Provide the (x, y) coordinate of the cell's center where the given text is located.  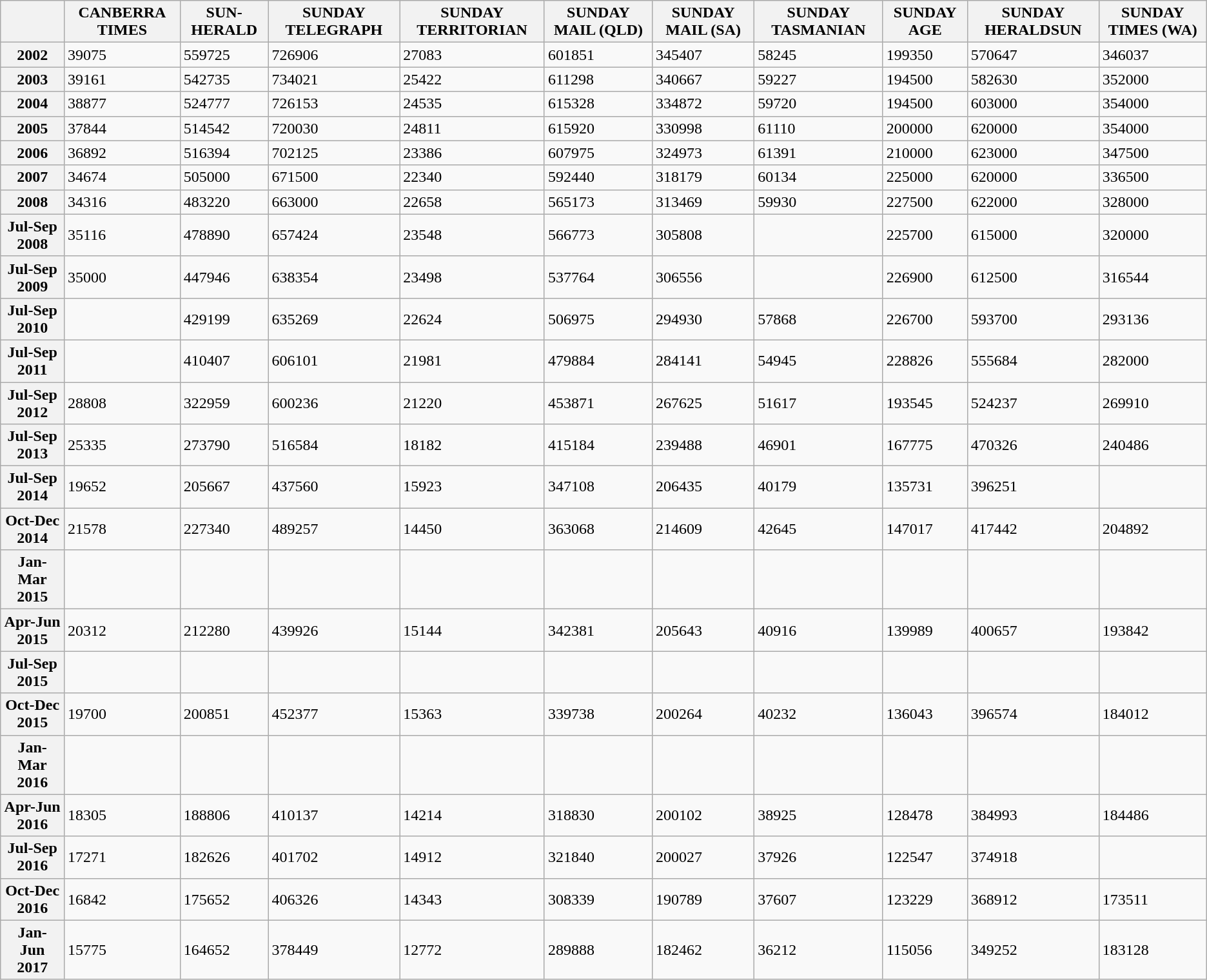
19700 (123, 714)
615328 (598, 104)
2003 (32, 79)
14343 (472, 899)
345407 (703, 55)
226900 (925, 277)
2006 (32, 153)
SUNDAY TERRITORIAN (472, 22)
2002 (32, 55)
15775 (123, 950)
565173 (598, 202)
164652 (224, 950)
38925 (819, 815)
200027 (703, 857)
188806 (224, 815)
Jul-Sep 2014 (32, 487)
516584 (334, 445)
514542 (224, 128)
183128 (1153, 950)
671500 (334, 177)
284141 (703, 361)
328000 (1153, 202)
193545 (925, 402)
406326 (334, 899)
40179 (819, 487)
726153 (334, 104)
611298 (598, 79)
15144 (472, 631)
17271 (123, 857)
22658 (472, 202)
239488 (703, 445)
489257 (334, 529)
51617 (819, 402)
61391 (819, 153)
2004 (32, 104)
483220 (224, 202)
214609 (703, 529)
228826 (925, 361)
SUN-HERALD (224, 22)
227340 (224, 529)
227500 (925, 202)
35116 (123, 235)
28808 (123, 402)
Jul-Sep 2015 (32, 672)
582630 (1033, 79)
20312 (123, 631)
182626 (224, 857)
Jul-Sep 2016 (32, 857)
657424 (334, 235)
18182 (472, 445)
122547 (925, 857)
321840 (598, 857)
39075 (123, 55)
SUNDAY TASMANIAN (819, 22)
22340 (472, 177)
12772 (472, 950)
59930 (819, 202)
200102 (703, 815)
SUNDAY MAIL (SA) (703, 22)
429199 (224, 318)
21981 (472, 361)
542735 (224, 79)
347108 (598, 487)
200000 (925, 128)
324973 (703, 153)
15363 (472, 714)
600236 (334, 402)
506975 (598, 318)
340667 (703, 79)
615000 (1033, 235)
200264 (703, 714)
339738 (598, 714)
349252 (1033, 950)
524777 (224, 104)
123229 (925, 899)
SUNDAY TIMES (WA) (1153, 22)
663000 (334, 202)
638354 (334, 277)
182462 (703, 950)
61110 (819, 128)
524237 (1033, 402)
19652 (123, 487)
25422 (472, 79)
37844 (123, 128)
316544 (1153, 277)
240486 (1153, 445)
27083 (472, 55)
635269 (334, 318)
22624 (472, 318)
Oct-Dec 2015 (32, 714)
35000 (123, 277)
39161 (123, 79)
210000 (925, 153)
555684 (1033, 361)
537764 (598, 277)
330998 (703, 128)
184486 (1153, 815)
400657 (1033, 631)
452377 (334, 714)
59227 (819, 79)
720030 (334, 128)
615920 (598, 128)
21220 (472, 402)
40232 (819, 714)
16842 (123, 899)
293136 (1153, 318)
437560 (334, 487)
Jul-Sep 2008 (32, 235)
603000 (1033, 104)
173511 (1153, 899)
559725 (224, 55)
378449 (334, 950)
2007 (32, 177)
14450 (472, 529)
447946 (224, 277)
Apr-Jun 2016 (32, 815)
606101 (334, 361)
336500 (1153, 177)
612500 (1033, 277)
363068 (598, 529)
38877 (123, 104)
115056 (925, 950)
306556 (703, 277)
37607 (819, 899)
193842 (1153, 631)
368912 (1033, 899)
Oct-Dec 2014 (32, 529)
313469 (703, 202)
607975 (598, 153)
34316 (123, 202)
200851 (224, 714)
Apr-Jun 2015 (32, 631)
Jul-Sep 2010 (32, 318)
24535 (472, 104)
289888 (598, 950)
37926 (819, 857)
14912 (472, 857)
410407 (224, 361)
128478 (925, 815)
Jul-Sep 2012 (32, 402)
294930 (703, 318)
204892 (1153, 529)
305808 (703, 235)
396251 (1033, 487)
60134 (819, 177)
342381 (598, 631)
320000 (1153, 235)
184012 (1153, 714)
205643 (703, 631)
593700 (1033, 318)
34674 (123, 177)
CANBERRA TIMES (123, 22)
40916 (819, 631)
36212 (819, 950)
57868 (819, 318)
24811 (472, 128)
206435 (703, 487)
136043 (925, 714)
322959 (224, 402)
374918 (1033, 857)
167775 (925, 445)
622000 (1033, 202)
566773 (598, 235)
384993 (1033, 815)
SUNDAY TELEGRAPH (334, 22)
417442 (1033, 529)
212280 (224, 631)
478890 (224, 235)
Jan-Mar 2016 (32, 765)
14214 (472, 815)
23548 (472, 235)
SUNDAY MAIL (QLD) (598, 22)
415184 (598, 445)
54945 (819, 361)
346037 (1153, 55)
225000 (925, 177)
199350 (925, 55)
205667 (224, 487)
147017 (925, 529)
Jul-Sep 2009 (32, 277)
Jan-Mar 2015 (32, 580)
SUNDAY HERALDSUN (1033, 22)
269910 (1153, 402)
734021 (334, 79)
282000 (1153, 361)
2008 (32, 202)
23498 (472, 277)
623000 (1033, 153)
190789 (703, 899)
2005 (32, 128)
139989 (925, 631)
23386 (472, 153)
Jul-Sep 2011 (32, 361)
453871 (598, 402)
175652 (224, 899)
347500 (1153, 153)
479884 (598, 361)
Jul-Sep 2013 (32, 445)
SUNDAY AGE (925, 22)
318179 (703, 177)
439926 (334, 631)
225700 (925, 235)
18305 (123, 815)
15923 (472, 487)
410137 (334, 815)
601851 (598, 55)
25335 (123, 445)
36892 (123, 153)
318830 (598, 815)
59720 (819, 104)
135731 (925, 487)
267625 (703, 402)
516394 (224, 153)
401702 (334, 857)
226700 (925, 318)
42645 (819, 529)
470326 (1033, 445)
Jan- Jun 2017 (32, 950)
570647 (1033, 55)
21578 (123, 529)
334872 (703, 104)
505000 (224, 177)
Oct-Dec 2016 (32, 899)
726906 (334, 55)
58245 (819, 55)
396574 (1033, 714)
46901 (819, 445)
352000 (1153, 79)
308339 (598, 899)
702125 (334, 153)
592440 (598, 177)
273790 (224, 445)
